Provide the (x, y) coordinate of the cell's center where the given text is located.  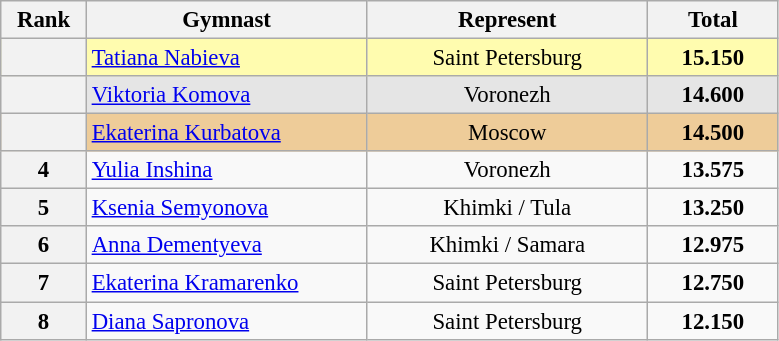
Yulia Inshina (226, 170)
14.500 (714, 133)
12.150 (714, 321)
Ksenia Semyonova (226, 208)
12.750 (714, 283)
Tatiana Nabieva (226, 58)
14.600 (714, 95)
Khimki / Samara (508, 245)
8 (44, 321)
Total (714, 20)
Ekaterina Kurbatova (226, 133)
5 (44, 208)
Khimki / Tula (508, 208)
6 (44, 245)
13.575 (714, 170)
Viktoria Komova (226, 95)
Gymnast (226, 20)
Moscow (508, 133)
12.975 (714, 245)
Diana Sapronova (226, 321)
13.250 (714, 208)
15.150 (714, 58)
4 (44, 170)
Rank (44, 20)
Represent (508, 20)
Ekaterina Kramarenko (226, 283)
7 (44, 283)
Anna Dementyeva (226, 245)
